Search for the cell housing the specified text and yield its [X, Y] center coordinate. 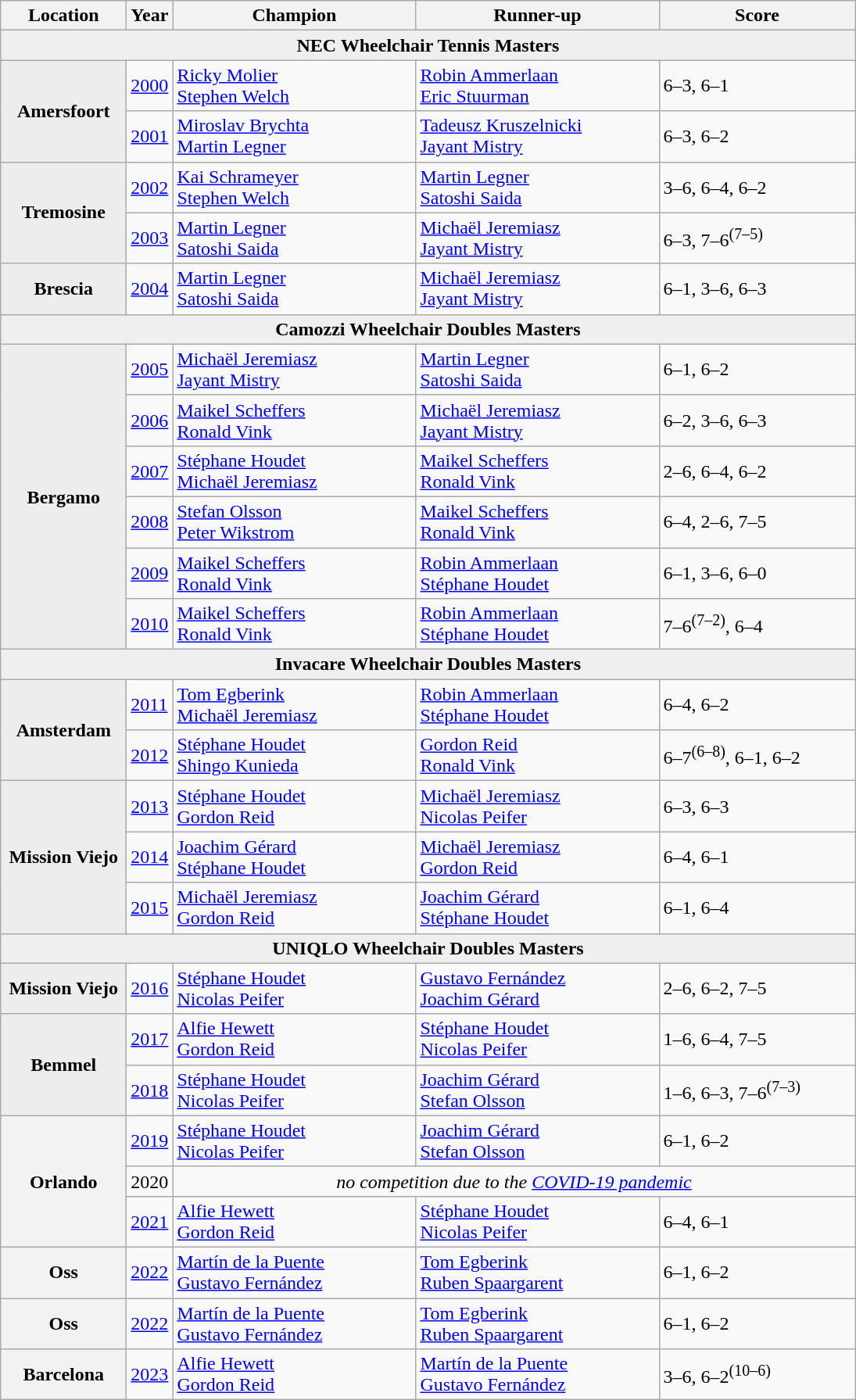
2016 [150, 988]
Kai Schrameyer Stephen Welch [294, 188]
Amersfoort [64, 111]
2010 [150, 624]
2023 [150, 1374]
6–4, 6–2 [757, 705]
Ricky Molier Stephen Welch [294, 86]
2007 [150, 471]
Tom Egberink Michaël Jeremiasz [294, 705]
Stefan Olsson Peter Wikstrom [294, 522]
2020 [150, 1181]
6–3, 6–1 [757, 86]
NEC Wheelchair Tennis Masters [428, 45]
1–6, 6–4, 7–5 [757, 1040]
6–7(6–8), 6–1, 6–2 [757, 755]
6–1, 6–4 [757, 908]
Tremosine [64, 213]
Score [757, 16]
Tadeusz Kruszelnicki Jayant Mistry [538, 136]
2008 [150, 522]
Gustavo Fernández Joachim Gérard [538, 988]
Camozzi Wheelchair Doubles Masters [428, 329]
2009 [150, 572]
2001 [150, 136]
2004 [150, 289]
Robin Ammerlaan Eric Stuurman [538, 86]
Stéphane Houdet Gordon Reid [294, 807]
Invacare Wheelchair Doubles Masters [428, 664]
Runner-up [538, 16]
Barcelona [64, 1374]
Bergamo [64, 496]
Brescia [64, 289]
2012 [150, 755]
2019 [150, 1141]
Orlando [64, 1181]
2002 [150, 188]
2005 [150, 369]
1–6, 6–3, 7–6(7–3) [757, 1090]
6–3, 6–3 [757, 807]
Location [64, 16]
Year [150, 16]
2018 [150, 1090]
6–1, 3–6, 6–0 [757, 572]
2011 [150, 705]
2013 [150, 807]
no competition due to the COVID-19 pandemic [514, 1181]
Stéphane Houdet Michaël Jeremiasz [294, 471]
2006 [150, 421]
2–6, 6–2, 7–5 [757, 988]
Bemmel [64, 1065]
2014 [150, 857]
Miroslav Brychta Martin Legner [294, 136]
Michaël Jeremiasz Nicolas Peifer [538, 807]
UNIQLO Wheelchair Doubles Masters [428, 948]
Champion [294, 16]
2–6, 6–4, 6–2 [757, 471]
2017 [150, 1040]
3–6, 6–2(10–6) [757, 1374]
6–4, 2–6, 7–5 [757, 522]
Stéphane Houdet Shingo Kunieda [294, 755]
2021 [150, 1221]
6–1, 3–6, 6–3 [757, 289]
7–6(7–2), 6–4 [757, 624]
6–3, 7–6(7–5) [757, 238]
Amsterdam [64, 730]
6–3, 6–2 [757, 136]
2003 [150, 238]
Gordon Reid Ronald Vink [538, 755]
2000 [150, 86]
2015 [150, 908]
6–2, 3–6, 6–3 [757, 421]
3–6, 6–4, 6–2 [757, 188]
